Provide the (X, Y) coordinate of the cell's center where the given text is located.  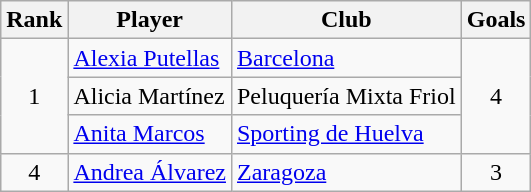
Alicia Martínez (150, 96)
Anita Marcos (150, 134)
Rank (34, 20)
Peluquería Mixta Friol (346, 96)
1 (34, 96)
Club (346, 20)
Alexia Putellas (150, 58)
Andrea Álvarez (150, 172)
3 (496, 172)
Barcelona (346, 58)
Goals (496, 20)
Sporting de Huelva (346, 134)
Player (150, 20)
Zaragoza (346, 172)
